Return the [x, y] coordinate for the center point of the cell that contains the specified text.  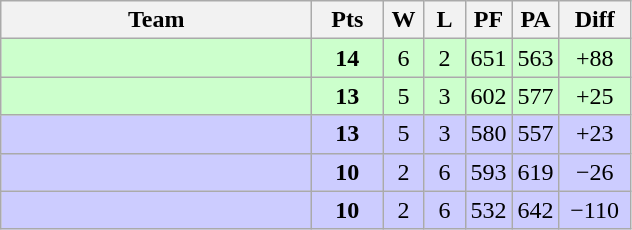
Pts [348, 20]
PF [488, 20]
−110 [594, 210]
−26 [594, 172]
+23 [594, 134]
532 [488, 210]
602 [488, 96]
619 [536, 172]
14 [348, 58]
563 [536, 58]
577 [536, 96]
580 [488, 134]
+25 [594, 96]
651 [488, 58]
PA [536, 20]
642 [536, 210]
Team [156, 20]
593 [488, 172]
W [404, 20]
+88 [594, 58]
Diff [594, 20]
557 [536, 134]
L [444, 20]
